Search for the cell housing the specified text and yield its (X, Y) center coordinate. 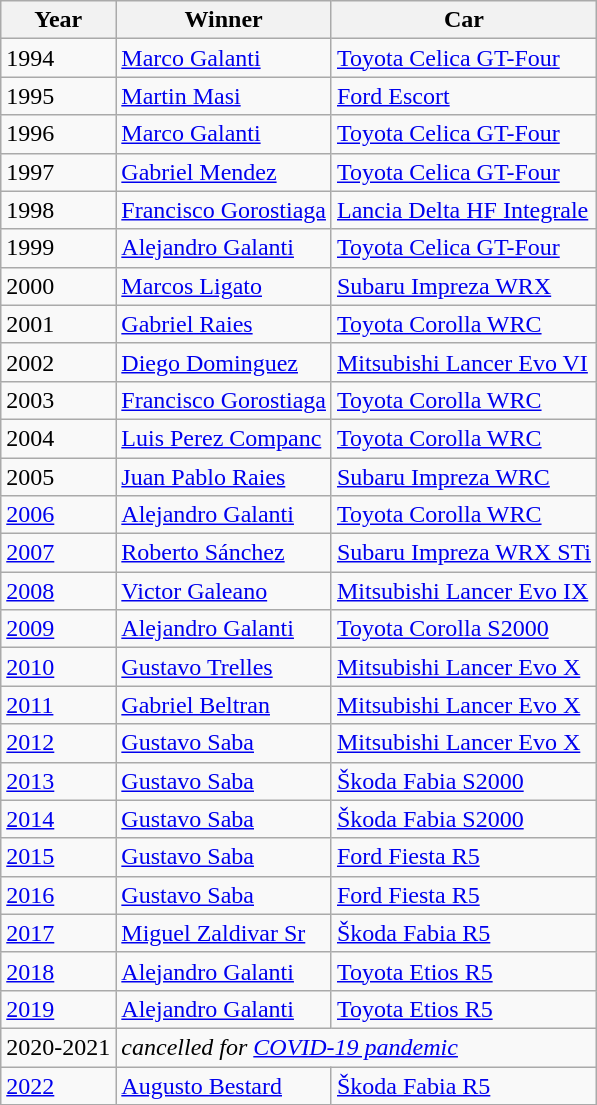
1996 (58, 134)
Toyota Corolla S2000 (464, 629)
2022 (58, 1085)
2000 (58, 286)
2016 (58, 895)
2018 (58, 971)
2001 (58, 324)
2020-2021 (58, 1047)
Subaru Impreza WRX STi (464, 553)
Subaru Impreza WRC (464, 477)
Gabriel Mendez (224, 172)
Juan Pablo Raies (224, 477)
2014 (58, 819)
2013 (58, 781)
2011 (58, 705)
2002 (58, 362)
Mitsubishi Lancer Evo IX (464, 591)
Diego Dominguez (224, 362)
Miguel Zaldivar Sr (224, 933)
2008 (58, 591)
Ford Escort (464, 96)
2009 (58, 629)
Roberto Sánchez (224, 553)
Subaru Impreza WRX (464, 286)
2007 (58, 553)
Year (58, 20)
Augusto Bestard (224, 1085)
1997 (58, 172)
Martin Masi (224, 96)
Lancia Delta HF Integrale (464, 210)
Gabriel Beltran (224, 705)
1995 (58, 96)
2010 (58, 667)
Luis Perez Companc (224, 438)
2019 (58, 1009)
Mitsubishi Lancer Evo VI (464, 362)
2012 (58, 743)
2003 (58, 400)
1999 (58, 248)
Winner (224, 20)
Marcos Ligato (224, 286)
Car (464, 20)
1998 (58, 210)
2004 (58, 438)
1994 (58, 58)
cancelled for COVID-19 pandemic (356, 1047)
2015 (58, 857)
Gabriel Raies (224, 324)
Victor Galeano (224, 591)
2017 (58, 933)
2005 (58, 477)
Gustavo Trelles (224, 667)
2006 (58, 515)
